Find where the given text appears and provide that cell's center as (X, Y) coordinate. 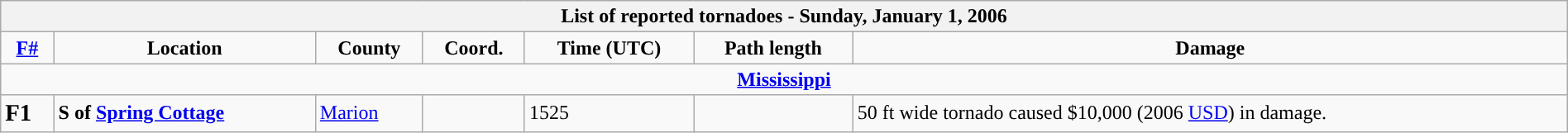
Coord. (473, 48)
F1 (27, 113)
Time (UTC) (609, 48)
Mississippi (784, 79)
Damage (1210, 48)
County (369, 48)
List of reported tornadoes - Sunday, January 1, 2006 (784, 17)
F# (27, 48)
50 ft wide tornado caused $10,000 (2006 USD) in damage. (1210, 113)
Marion (369, 113)
Location (184, 48)
Path length (774, 48)
1525 (609, 113)
S of Spring Cottage (184, 113)
